For the text-containing cell, return its midpoint in (x, y) coordinate format. 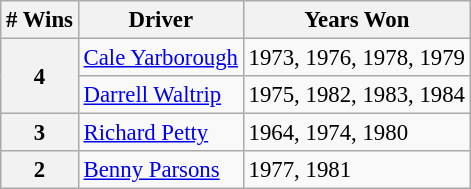
# Wins (40, 20)
Driver (160, 20)
Darrell Waltrip (160, 95)
1977, 1981 (356, 170)
Cale Yarborough (160, 58)
Richard Petty (160, 133)
Years Won (356, 20)
2 (40, 170)
4 (40, 76)
Benny Parsons (160, 170)
3 (40, 133)
1975, 1982, 1983, 1984 (356, 95)
1973, 1976, 1978, 1979 (356, 58)
1964, 1974, 1980 (356, 133)
